Find where the given text appears and provide that cell's center as [x, y] coordinate. 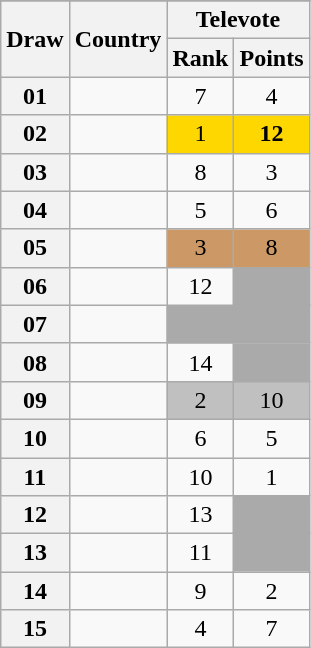
Draw [35, 39]
01 [35, 96]
08 [35, 362]
02 [35, 134]
Points [272, 58]
Country [118, 39]
Televote [238, 20]
9 [200, 591]
04 [35, 210]
05 [35, 248]
07 [35, 324]
09 [35, 400]
Rank [200, 58]
06 [35, 286]
15 [35, 629]
03 [35, 172]
